From the cell containing the given text, extract its center point as (x, y) coordinate. 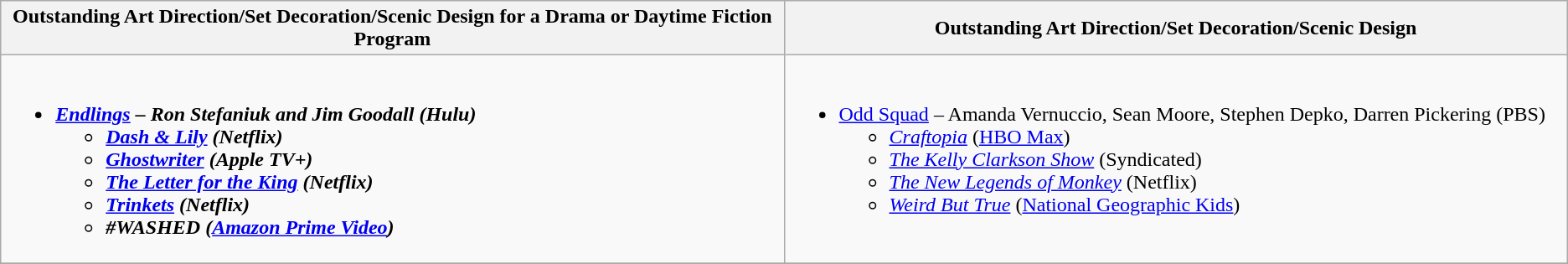
Outstanding Art Direction/Set Decoration/Scenic Design for a Drama or Daytime Fiction Program (392, 28)
Outstanding Art Direction/Set Decoration/Scenic Design (1176, 28)
